Find where the given text appears and provide that cell's center as [x, y] coordinate. 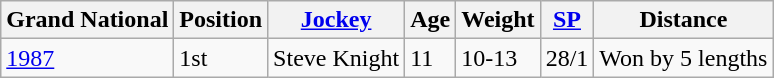
11 [430, 58]
1987 [88, 58]
SP [567, 20]
Steve Knight [336, 58]
Distance [684, 20]
1st [221, 58]
Position [221, 20]
Won by 5 lengths [684, 58]
10-13 [498, 58]
Grand National [88, 20]
Age [430, 20]
28/1 [567, 58]
Weight [498, 20]
Jockey [336, 20]
